Locate the cell with the specified text and output its (X, Y) center coordinate. 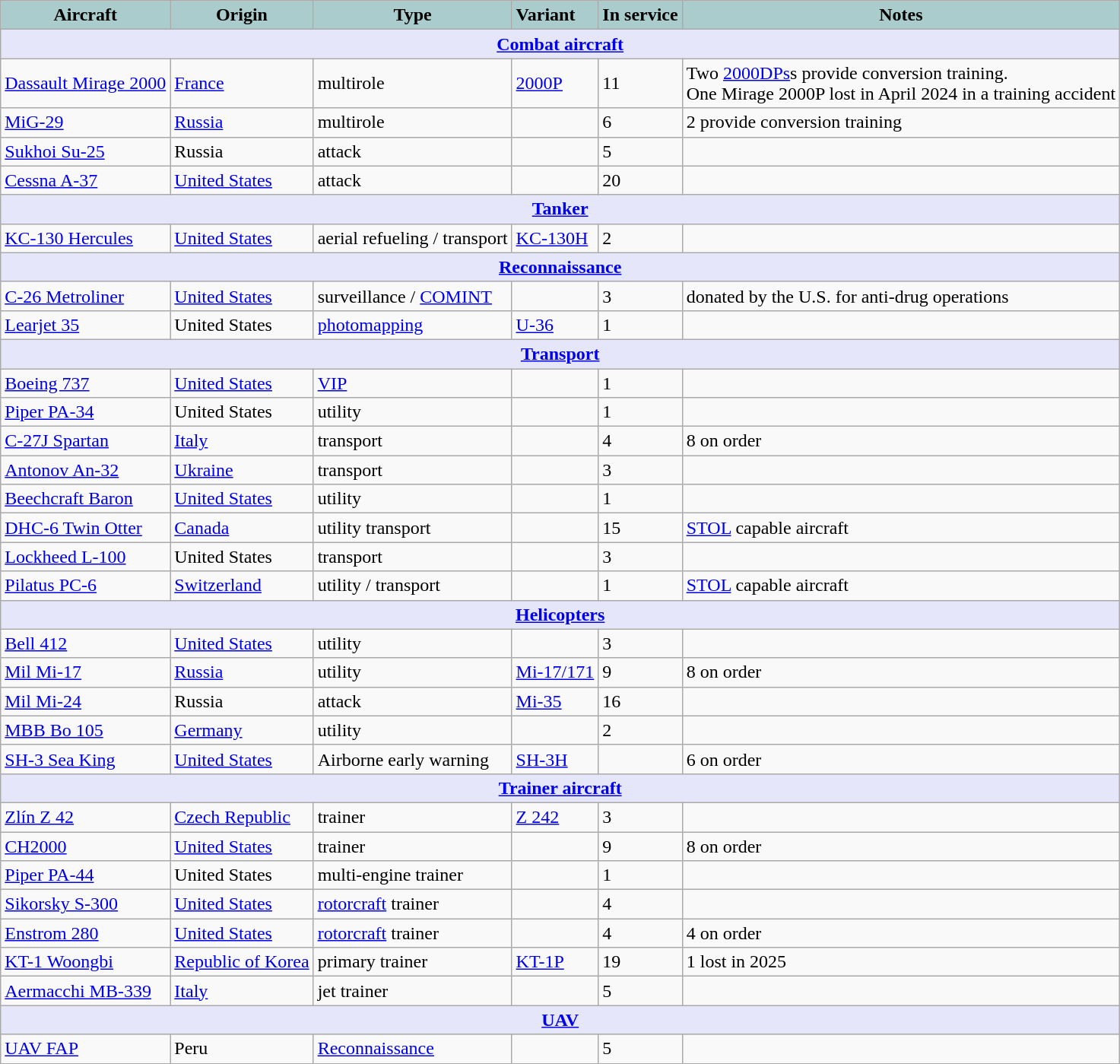
Z 242 (555, 817)
Sikorsky S-300 (85, 904)
In service (640, 15)
11 (640, 84)
Trainer aircraft (560, 788)
Origin (242, 15)
Enstrom 280 (85, 933)
2 provide conversion training (900, 122)
surveillance / COMINT (412, 296)
Combat aircraft (560, 44)
1 lost in 2025 (900, 962)
KT-1P (555, 962)
Notes (900, 15)
Aircraft (85, 15)
primary trainer (412, 962)
Variant (555, 15)
Pilatus PC-6 (85, 586)
photomapping (412, 325)
Republic of Korea (242, 962)
Peru (242, 1049)
C-27J Spartan (85, 441)
6 (640, 122)
Two 2000DPss provide conversion training.One Mirage 2000P lost in April 2024 in a training accident (900, 84)
Tanker (560, 209)
Bell 412 (85, 643)
Zlín Z 42 (85, 817)
U-36 (555, 325)
jet trainer (412, 991)
Mi-35 (555, 701)
Dassault Mirage 2000 (85, 84)
Aermacchi MB-339 (85, 991)
2000P (555, 84)
Beechcraft Baron (85, 499)
MBB Bo 105 (85, 730)
CH2000 (85, 846)
utility / transport (412, 586)
Transport (560, 354)
KC-130 Hercules (85, 238)
4 on order (900, 933)
France (242, 84)
Boeing 737 (85, 383)
UAV (560, 1020)
Airborne early warning (412, 759)
multi-engine trainer (412, 875)
19 (640, 962)
SH-3 Sea King (85, 759)
15 (640, 528)
Mi-17/171 (555, 672)
Ukraine (242, 470)
Learjet 35 (85, 325)
Czech Republic (242, 817)
Canada (242, 528)
Cessna A-37 (85, 180)
donated by the U.S. for anti-drug operations (900, 296)
DHC-6 Twin Otter (85, 528)
6 on order (900, 759)
Piper PA-34 (85, 412)
Lockheed L-100 (85, 557)
aerial refueling / transport (412, 238)
SH-3H (555, 759)
KC-130H (555, 238)
Mil Mi-17 (85, 672)
Mil Mi-24 (85, 701)
MiG-29 (85, 122)
utility transport (412, 528)
Helicopters (560, 615)
16 (640, 701)
VIP (412, 383)
Sukhoi Su-25 (85, 151)
20 (640, 180)
Germany (242, 730)
Type (412, 15)
KT-1 Woongbi (85, 962)
Switzerland (242, 586)
UAV FAP (85, 1049)
Piper PA-44 (85, 875)
Antonov An-32 (85, 470)
C-26 Metroliner (85, 296)
